From the cell containing the given text, extract its center point as [x, y] coordinate. 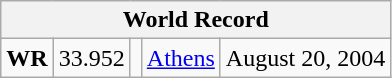
33.952 [92, 58]
Athens [180, 58]
WR [27, 58]
World Record [196, 20]
August 20, 2004 [305, 58]
